Pinpoint the cell where the given text exists, returning its [X, Y] midpoint coordinate. 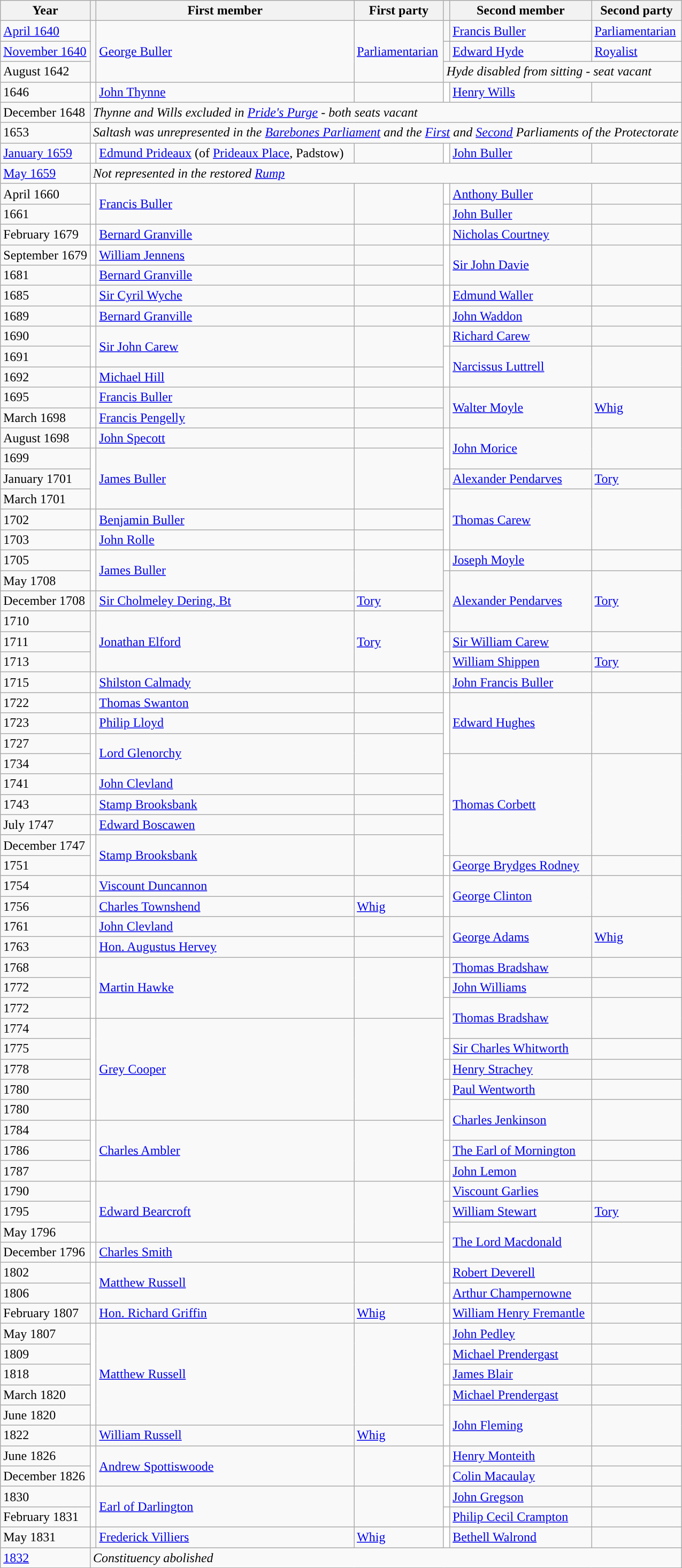
William Stewart [521, 1211]
July 1747 [45, 825]
Thynne and Wills excluded in Pride's Purge - both seats vacant [385, 112]
Hyde disabled from sitting - seat vacant [563, 72]
Jonathan Elford [225, 642]
1763 [45, 947]
The Lord Macdonald [521, 1242]
John Williams [521, 988]
1715 [45, 682]
June 1826 [45, 1456]
1653 [45, 133]
Lord Glenorchy [225, 754]
1695 [45, 397]
John Specott [225, 438]
The Earl of Mornington [521, 1150]
William Jennens [225, 255]
Charles Townshend [225, 906]
1822 [45, 1435]
1689 [45, 316]
Sir Charles Whitworth [521, 1049]
Earl of Darlington [225, 1506]
1786 [45, 1150]
May 1659 [45, 173]
1722 [45, 703]
November 1640 [45, 51]
1702 [45, 519]
March 1698 [45, 418]
Richard Carew [521, 336]
Thomas Corbett [521, 804]
Sir William Carew [521, 642]
1778 [45, 1069]
1703 [45, 540]
1818 [45, 1374]
Andrew Spottiswoode [225, 1466]
1685 [45, 296]
Grey Cooper [225, 1069]
Edward Hughes [521, 723]
1795 [45, 1211]
George Buller [225, 51]
James Blair [521, 1374]
1690 [45, 336]
Year [45, 11]
1734 [45, 764]
April 1660 [45, 194]
First member [225, 11]
1713 [45, 662]
February 1831 [45, 1517]
Sir John Carew [225, 347]
1711 [45, 642]
May 1831 [45, 1537]
Edward Hyde [521, 51]
Hon. Augustus Hervey [225, 947]
Henry Strachey [521, 1069]
February 1807 [45, 1313]
December 1826 [45, 1476]
December 1648 [45, 112]
December 1747 [45, 845]
1790 [45, 1191]
1784 [45, 1130]
Royalist [637, 51]
August 1642 [45, 72]
1727 [45, 743]
Charles Smith [225, 1252]
Martin Hawke [225, 988]
Edward Bearcroft [225, 1211]
1809 [45, 1354]
John Fleming [521, 1425]
March 1820 [45, 1395]
March 1701 [45, 499]
John Gregson [521, 1496]
Michael Hill [225, 377]
John Waddon [521, 316]
Philip Cecil Crampton [521, 1517]
1768 [45, 967]
Edmund Prideaux (of Prideaux Place, Padstow) [225, 153]
Edward Boscawen [225, 825]
1741 [45, 784]
Constituency abolished [385, 1558]
John Francis Buller [521, 682]
First party [399, 11]
1681 [45, 275]
Henry Monteith [521, 1456]
January 1659 [45, 153]
1775 [45, 1049]
January 1701 [45, 479]
Bethell Walrond [521, 1537]
1646 [45, 92]
George Clinton [521, 896]
Not represented in the restored Rump [385, 173]
Joseph Moyle [521, 560]
Thomas Carew [521, 519]
June 1820 [45, 1415]
1802 [45, 1273]
Frederick Villiers [225, 1537]
1705 [45, 560]
Benjamin Buller [225, 519]
John Pedley [521, 1334]
1806 [45, 1293]
1699 [45, 458]
1787 [45, 1171]
1691 [45, 357]
Sir John Davie [521, 265]
May 1796 [45, 1232]
Arthur Champernowne [521, 1293]
Second member [521, 11]
Robert Deverell [521, 1273]
1723 [45, 723]
May 1708 [45, 580]
John Thynne [225, 92]
William Henry Fremantle [521, 1313]
George Brydges Rodney [521, 865]
John Rolle [225, 540]
May 1807 [45, 1334]
John Morice [521, 448]
February 1679 [45, 234]
1761 [45, 927]
Thomas Swanton [225, 703]
William Shippen [521, 662]
Anthony Buller [521, 194]
1710 [45, 621]
Philip Lloyd [225, 723]
Viscount Garlies [521, 1191]
1743 [45, 804]
Charles Jenkinson [521, 1120]
December 1796 [45, 1252]
George Adams [521, 937]
Viscount Duncannon [225, 886]
Second party [637, 11]
Nicholas Courtney [521, 234]
Sir Cholmeley Dering, Bt [225, 601]
Charles Ambler [225, 1150]
Edmund Waller [521, 296]
1774 [45, 1028]
1754 [45, 886]
William Russell [225, 1435]
1756 [45, 906]
1751 [45, 865]
Shilston Calmady [225, 682]
1661 [45, 214]
April 1640 [45, 31]
Narcissus Luttrell [521, 367]
Sir Cyril Wyche [225, 296]
Henry Wills [521, 92]
1692 [45, 377]
Paul Wentworth [521, 1089]
John Lemon [521, 1171]
Saltash was unrepresented in the Barebones Parliament and the First and Second Parliaments of the Protectorate [385, 133]
September 1679 [45, 255]
Colin Macaulay [521, 1476]
Francis Pengelly [225, 418]
August 1698 [45, 438]
1830 [45, 1496]
Hon. Richard Griffin [225, 1313]
December 1708 [45, 601]
1832 [45, 1558]
Walter Moyle [521, 408]
